For the text-containing cell, return its midpoint in [x, y] coordinate format. 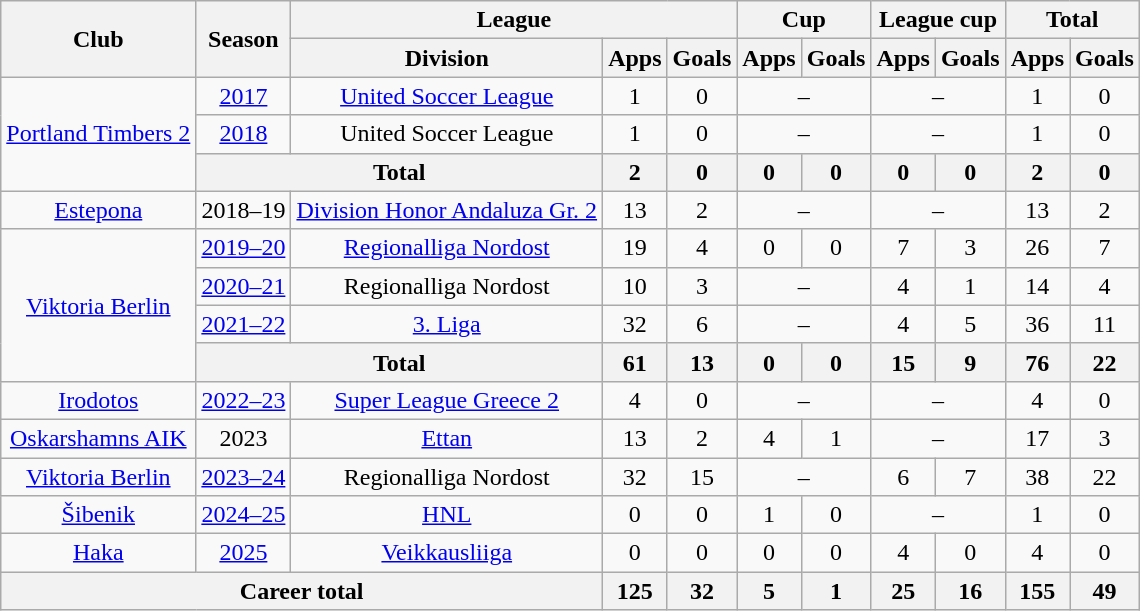
Veikkausliiga [447, 553]
Haka [98, 553]
155 [1037, 591]
Club [98, 39]
76 [1037, 362]
11 [1105, 324]
League [514, 20]
2017 [244, 96]
Career total [302, 591]
Super League Greece 2 [447, 400]
Season [244, 39]
2018–19 [244, 210]
26 [1037, 248]
Irodotos [98, 400]
61 [635, 362]
2020–21 [244, 286]
Division [447, 58]
Šibenik [98, 515]
17 [1037, 438]
38 [1037, 477]
10 [635, 286]
Estepona [98, 210]
League cup [938, 20]
2025 [244, 553]
19 [635, 248]
2019–20 [244, 248]
2021–22 [244, 324]
HNL [447, 515]
2018 [244, 134]
14 [1037, 286]
Oskarshamns AIK [98, 438]
Portland Timbers 2 [98, 134]
2024–25 [244, 515]
49 [1105, 591]
Ettan [447, 438]
16 [970, 591]
125 [635, 591]
2023–24 [244, 477]
2022–23 [244, 400]
25 [903, 591]
2023 [244, 438]
Division Honor Andaluza Gr. 2 [447, 210]
3. Liga [447, 324]
36 [1037, 324]
9 [970, 362]
Cup [804, 20]
